Find where the given text appears and provide that cell's center as (X, Y) coordinate. 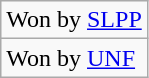
Won by SLPP (74, 20)
Won by UNF (74, 58)
